Identify which cell holds the provided text, then report its [X, Y] central coordinate. 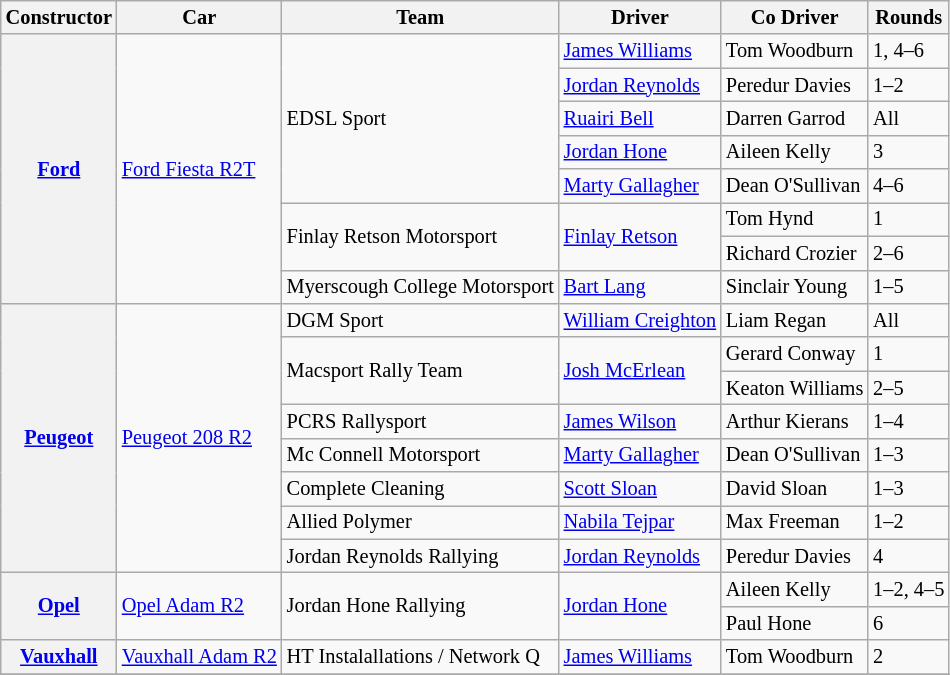
Ford [59, 168]
Sinclair Young [794, 287]
4 [908, 556]
Myerscough College Motorsport [420, 287]
Arthur Kierans [794, 421]
Team [420, 17]
Macsport Rally Team [420, 370]
Ruairi Bell [640, 118]
David Sloan [794, 489]
Jordan Hone Rallying [420, 606]
Gerard Conway [794, 354]
2–6 [908, 253]
Opel [59, 606]
Opel Adam R2 [200, 606]
Allied Polymer [420, 522]
HT Instalallations / Network Q [420, 657]
EDSL Sport [420, 118]
Vauxhall Adam R2 [200, 657]
Darren Garrod [794, 118]
Co Driver [794, 17]
3 [908, 152]
Ford Fiesta R2T [200, 168]
Richard Crozier [794, 253]
William Creighton [640, 320]
Keaton Williams [794, 388]
Car [200, 17]
DGM Sport [420, 320]
1–2, 4–5 [908, 589]
Vauxhall [59, 657]
Paul Hone [794, 623]
Driver [640, 17]
1–4 [908, 421]
Peugeot [59, 438]
Scott Sloan [640, 489]
Bart Lang [640, 287]
Constructor [59, 17]
Peugeot 208 R2 [200, 438]
Finlay Retson Motorsport [420, 236]
Nabila Tejpar [640, 522]
2 [908, 657]
Finlay Retson [640, 236]
Liam Regan [794, 320]
Josh McErlean [640, 370]
1, 4–6 [908, 51]
Complete Cleaning [420, 489]
1–5 [908, 287]
James Wilson [640, 421]
6 [908, 623]
Rounds [908, 17]
4–6 [908, 186]
Tom Hynd [794, 219]
Max Freeman [794, 522]
Mc Connell Motorsport [420, 455]
PCRS Rallysport [420, 421]
Jordan Reynolds Rallying [420, 556]
2–5 [908, 388]
